Detect which cell encompasses the target text, then output its [X, Y] center coordinate. 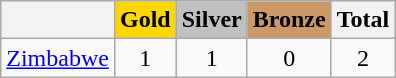
Silver [212, 20]
Bronze [289, 20]
Zimbabwe [58, 58]
0 [289, 58]
2 [363, 58]
Total [363, 20]
Gold [145, 20]
